For the text-containing cell, return its midpoint in [x, y] coordinate format. 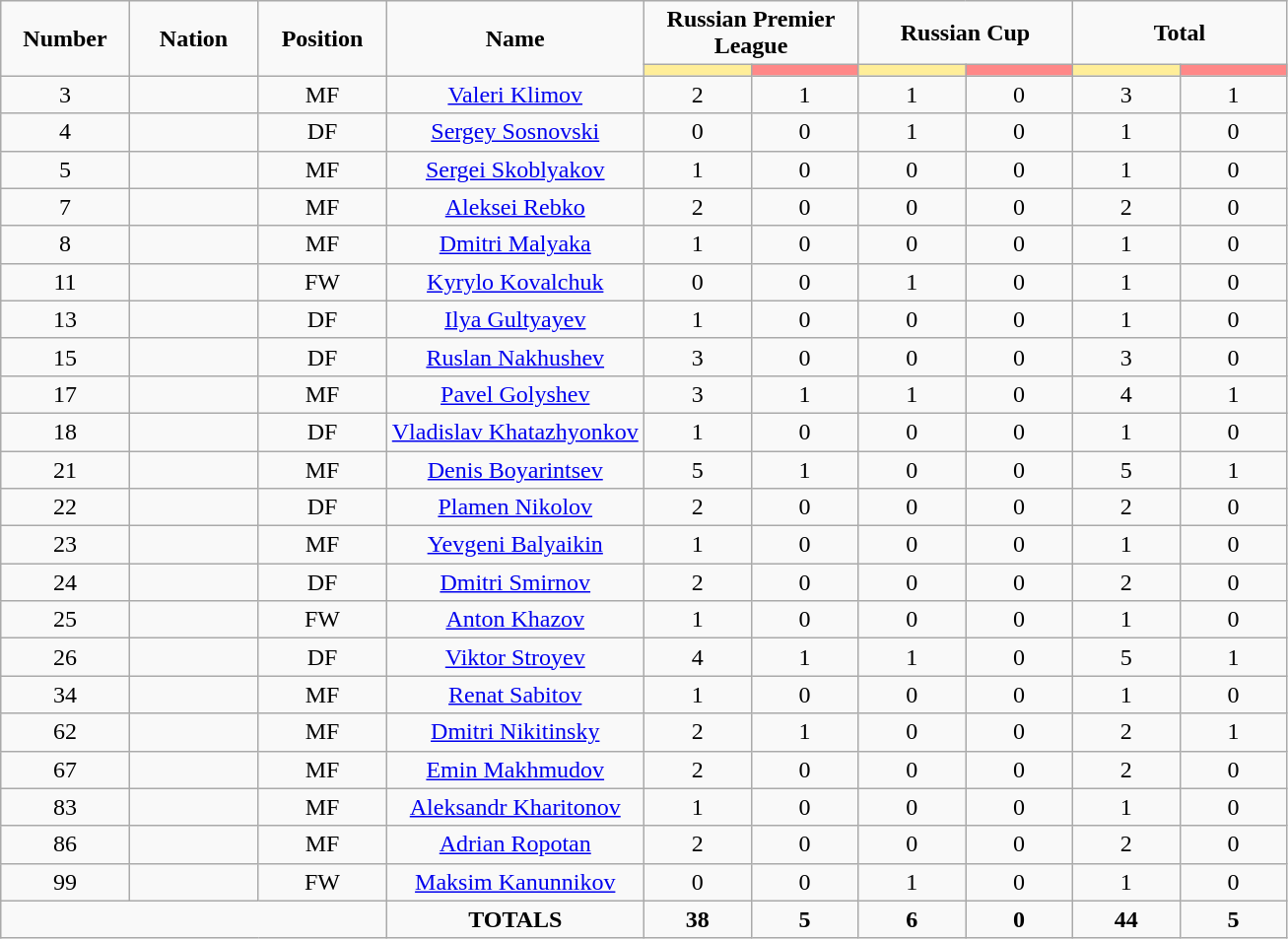
18 [65, 432]
24 [65, 582]
Vladislav Khatazhyonkov [514, 432]
Russian Cup [966, 34]
Valeri Klimov [514, 95]
15 [65, 357]
67 [65, 770]
Nation [193, 38]
Aleksei Rebko [514, 207]
Viktor Stroyev [514, 657]
38 [698, 919]
34 [65, 695]
Denis Boyarintsev [514, 470]
86 [65, 844]
Dmitri Nikitinsky [514, 732]
Name [514, 38]
Total [1180, 34]
Emin Makhmudov [514, 770]
Sergey Sosnovski [514, 132]
Renat Sabitov [514, 695]
Plamen Nikolov [514, 507]
Yevgeni Balyaikin [514, 545]
25 [65, 620]
Ruslan Nakhushev [514, 357]
Dmitri Smirnov [514, 582]
23 [65, 545]
Anton Khazov [514, 620]
Sergei Skoblyakov [514, 169]
Dmitri Malyaka [514, 244]
Kyrylo Kovalchuk [514, 282]
7 [65, 207]
17 [65, 394]
62 [65, 732]
8 [65, 244]
99 [65, 882]
Adrian Ropotan [514, 844]
13 [65, 319]
22 [65, 507]
26 [65, 657]
11 [65, 282]
Ilya Gultyayev [514, 319]
Aleksandr Kharitonov [514, 807]
6 [913, 919]
Maksim Kanunnikov [514, 882]
21 [65, 470]
Number [65, 38]
Pavel Golyshev [514, 394]
TOTALS [514, 919]
Russian Premier League [751, 34]
44 [1125, 919]
83 [65, 807]
Position [322, 38]
